For the text-containing cell, return its midpoint in [x, y] coordinate format. 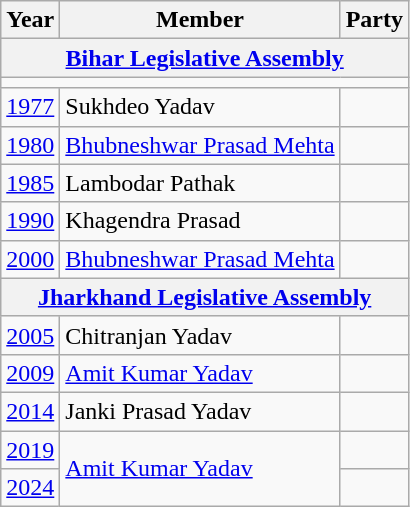
1990 [30, 221]
Sukhdeo Yadav [200, 107]
2009 [30, 373]
1980 [30, 145]
1977 [30, 107]
2000 [30, 259]
Party [374, 20]
Jharkhand Legislative Assembly [205, 297]
2014 [30, 411]
Chitranjan Yadav [200, 335]
Khagendra Prasad [200, 221]
Member [200, 20]
1985 [30, 183]
Bihar Legislative Assembly [205, 58]
2005 [30, 335]
Year [30, 20]
2019 [30, 449]
Janki Prasad Yadav [200, 411]
2024 [30, 488]
Lambodar Pathak [200, 183]
